Locate the cell with the specified text and output its (x, y) center coordinate. 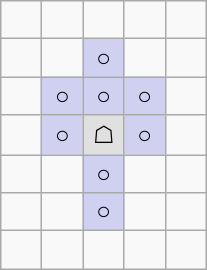
☖ (104, 135)
